For the text-containing cell, return its midpoint in (x, y) coordinate format. 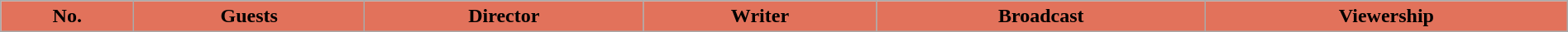
Guests (250, 16)
Viewership (1387, 16)
No. (68, 16)
Writer (760, 16)
Broadcast (1041, 16)
Director (504, 16)
